Identify which cell holds the provided text, then report its (X, Y) central coordinate. 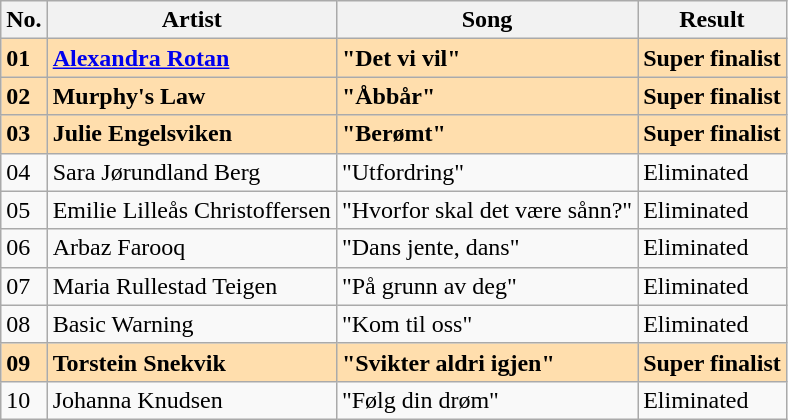
"Dans jente, dans" (486, 248)
"Kom til oss" (486, 324)
Julie Engelsviken (192, 134)
10 (24, 400)
"På grunn av deg" (486, 286)
Johanna Knudsen (192, 400)
06 (24, 248)
Alexandra Rotan (192, 58)
"Følg din drøm" (486, 400)
02 (24, 96)
Torstein Snekvik (192, 362)
Result (712, 20)
Artist (192, 20)
"Berømt" (486, 134)
09 (24, 362)
"Hvorfor skal det være sånn?" (486, 210)
Sara Jørundland Berg (192, 172)
Song (486, 20)
"Det vi vil" (486, 58)
Murphy's Law (192, 96)
Maria Rullestad Teigen (192, 286)
08 (24, 324)
05 (24, 210)
"Åbbår" (486, 96)
07 (24, 286)
Emilie Lilleås Christoffersen (192, 210)
Arbaz Farooq (192, 248)
No. (24, 20)
01 (24, 58)
03 (24, 134)
Basic Warning (192, 324)
"Utfordring" (486, 172)
"Svikter aldri igjen" (486, 362)
04 (24, 172)
